Detect which cell encompasses the target text, then output its [X, Y] center coordinate. 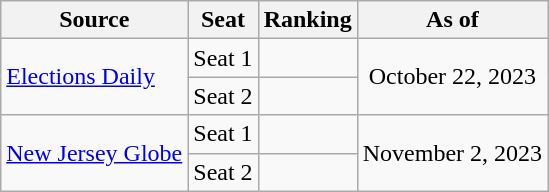
October 22, 2023 [452, 77]
Seat [223, 20]
Elections Daily [94, 77]
Ranking [308, 20]
As of [452, 20]
November 2, 2023 [452, 153]
Source [94, 20]
New Jersey Globe [94, 153]
